Find where the given text appears and provide that cell's center as (X, Y) coordinate. 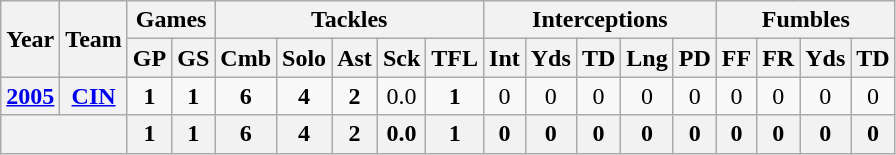
PD (694, 58)
TFL (455, 58)
GP (149, 58)
Fumbles (806, 20)
Year (30, 39)
FR (778, 58)
Team (94, 39)
Games (170, 20)
Sck (401, 58)
Cmb (246, 58)
CIN (94, 96)
Lng (647, 58)
Int (505, 58)
Tackles (350, 20)
FF (736, 58)
2005 (30, 96)
Ast (355, 58)
GS (194, 58)
Interceptions (600, 20)
Solo (304, 58)
